Return the (X, Y) coordinate for the center point of the cell that contains the specified text.  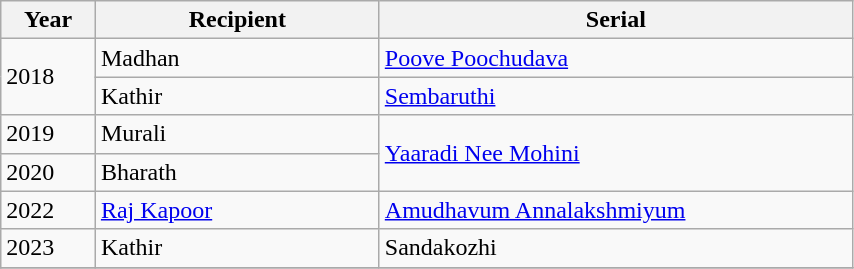
2019 (48, 134)
Bharath (237, 172)
Sandakozhi (616, 248)
Madhan (237, 58)
2022 (48, 210)
Sembaruthi (616, 96)
Murali (237, 134)
2018 (48, 77)
Amudhavum Annalakshmiyum (616, 210)
2020 (48, 172)
Raj Kapoor (237, 210)
Poove Poochudava (616, 58)
2023 (48, 248)
Recipient (237, 20)
Yaaradi Nee Mohini (616, 153)
Serial (616, 20)
Year (48, 20)
